Find where the given text appears and provide that cell's center as [X, Y] coordinate. 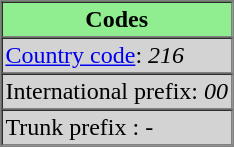
Country code: 216 [117, 56]
Trunk prefix : - [117, 128]
Codes [117, 20]
International prefix: 00 [117, 92]
